Pinpoint the cell where the given text exists, returning its [X, Y] midpoint coordinate. 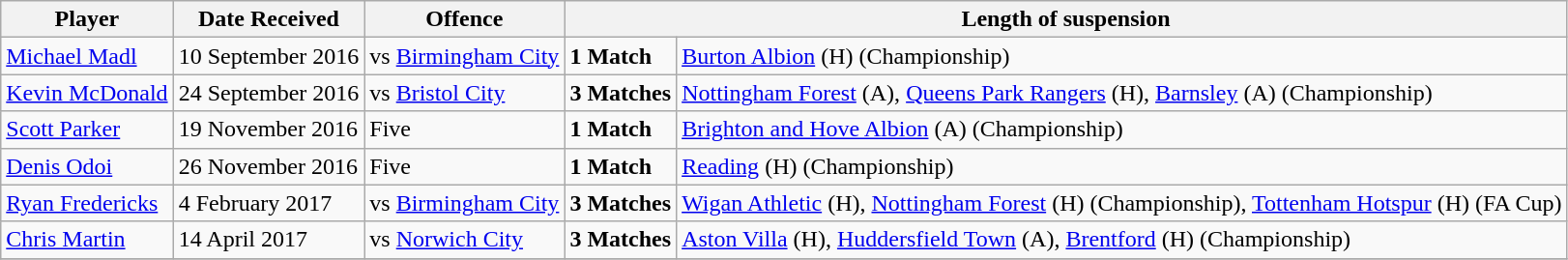
24 September 2016 [269, 93]
Reading (H) (Championship) [1121, 166]
14 April 2017 [269, 240]
Player [87, 19]
10 September 2016 [269, 56]
Scott Parker [87, 130]
Length of suspension [1065, 19]
Date Received [269, 19]
Chris Martin [87, 240]
Ryan Fredericks [87, 203]
Aston Villa (H), Huddersfield Town (A), Brentford (H) (Championship) [1121, 240]
vs Bristol City [464, 93]
4 February 2017 [269, 203]
Kevin McDonald [87, 93]
Denis Odoi [87, 166]
Nottingham Forest (A), Queens Park Rangers (H), Barnsley (A) (Championship) [1121, 93]
26 November 2016 [269, 166]
vs Norwich City [464, 240]
Brighton and Hove Albion (A) (Championship) [1121, 130]
Offence [464, 19]
Michael Madl [87, 56]
19 November 2016 [269, 130]
Burton Albion (H) (Championship) [1121, 56]
Wigan Athletic (H), Nottingham Forest (H) (Championship), Tottenham Hotspur (H) (FA Cup) [1121, 203]
